Identify which cell holds the provided text, then report its [x, y] central coordinate. 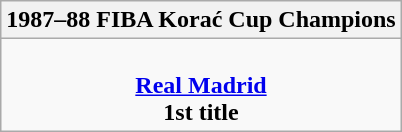
1987–88 FIBA Korać Cup Champions [201, 20]
Real Madrid 1st title [201, 85]
